Pinpoint the cell where the given text exists, returning its (X, Y) midpoint coordinate. 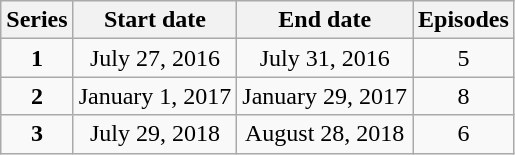
1 (37, 58)
Start date (155, 20)
July 31, 2016 (325, 58)
January 29, 2017 (325, 96)
August 28, 2018 (325, 134)
3 (37, 134)
2 (37, 96)
Series (37, 20)
End date (325, 20)
8 (464, 96)
July 29, 2018 (155, 134)
January 1, 2017 (155, 96)
6 (464, 134)
5 (464, 58)
Episodes (464, 20)
July 27, 2016 (155, 58)
